Provide the (X, Y) coordinate of the cell's center where the given text is located.  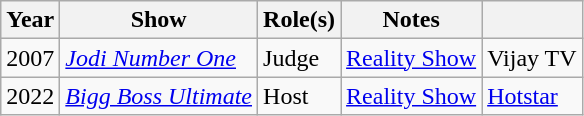
Role(s) (300, 20)
Show (159, 20)
Bigg Boss Ultimate (159, 96)
Host (300, 96)
Notes (412, 20)
Judge (300, 58)
Vijay TV (532, 58)
Hotstar (532, 96)
Year (30, 20)
2022 (30, 96)
2007 (30, 58)
Jodi Number One (159, 58)
